Search for the cell housing the specified text and yield its (X, Y) center coordinate. 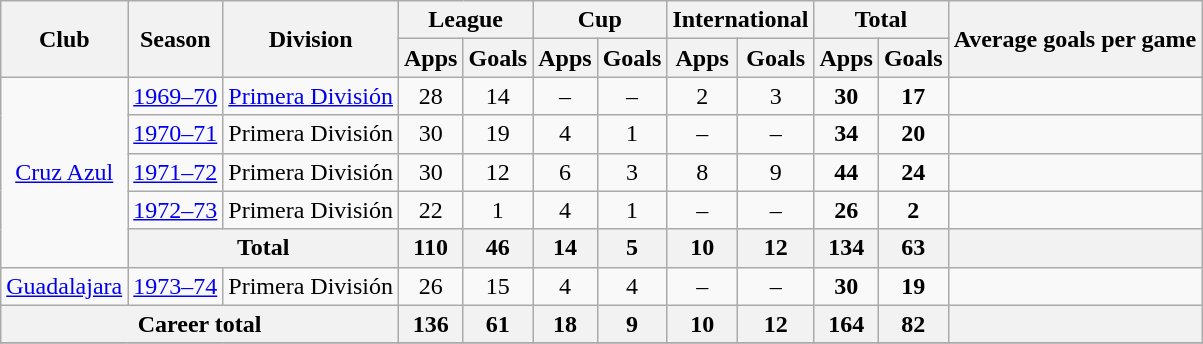
Division (311, 39)
34 (846, 134)
110 (431, 248)
24 (913, 172)
22 (431, 210)
46 (498, 248)
28 (431, 96)
Career total (200, 324)
18 (565, 324)
63 (913, 248)
20 (913, 134)
5 (632, 248)
1970–71 (176, 134)
6 (565, 172)
61 (498, 324)
League (466, 20)
164 (846, 324)
Cup (600, 20)
82 (913, 324)
Club (64, 39)
1971–72 (176, 172)
1972–73 (176, 210)
Average goals per game (1074, 39)
Season (176, 39)
44 (846, 172)
15 (498, 286)
1969–70 (176, 96)
Guadalajara (64, 286)
International (740, 20)
134 (846, 248)
Cruz Azul (64, 172)
17 (913, 96)
1973–74 (176, 286)
8 (702, 172)
136 (431, 324)
